Output the [X, Y] coordinate of the center of the cell containing the given text.  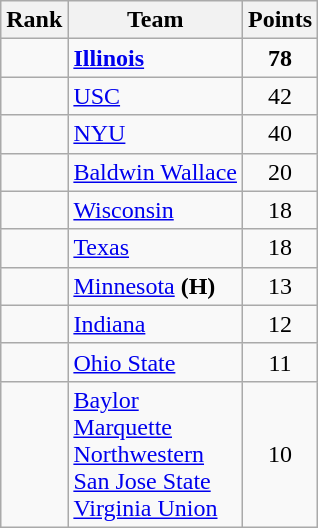
Points [280, 20]
42 [280, 96]
USC [156, 96]
Team [156, 20]
Indiana [156, 324]
Minnesota (H) [156, 286]
Texas [156, 248]
BaylorMarquetteNorthwesternSan Jose StateVirginia Union [156, 454]
Baldwin Wallace [156, 172]
20 [280, 172]
13 [280, 286]
10 [280, 454]
11 [280, 362]
Wisconsin [156, 210]
12 [280, 324]
Ohio State [156, 362]
40 [280, 134]
78 [280, 58]
Rank [34, 20]
NYU [156, 134]
Illinois [156, 58]
